Determine the (x, y) coordinate at the center of the cell enclosing the given text.  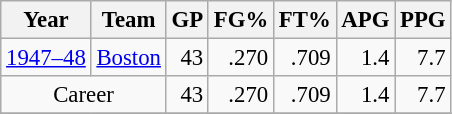
GP (187, 20)
Year (46, 20)
FG% (240, 20)
Boston (128, 58)
Team (128, 20)
1947–48 (46, 58)
APG (366, 20)
FT% (304, 20)
Career (84, 95)
PPG (423, 20)
